Find where the given text appears and provide that cell's center as [X, Y] coordinate. 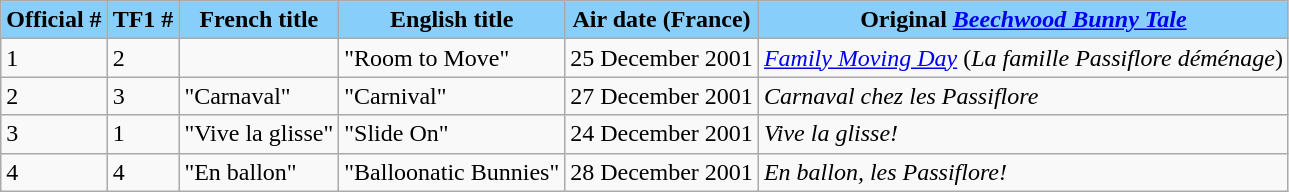
"Room to Move" [452, 58]
Vive la glisse! [1023, 134]
Carnaval chez les Passiflore [1023, 96]
"Slide On" [452, 134]
25 December 2001 [662, 58]
"Vive la glisse" [259, 134]
English title [452, 20]
"Carnival" [452, 96]
Air date (France) [662, 20]
24 December 2001 [662, 134]
Original Beechwood Bunny Tale [1023, 20]
"En ballon" [259, 172]
28 December 2001 [662, 172]
French title [259, 20]
En ballon, les Passiflore! [1023, 172]
TF1 # [143, 20]
"Carnaval" [259, 96]
Family Moving Day (La famille Passiflore déménage) [1023, 58]
27 December 2001 [662, 96]
"Balloonatic Bunnies" [452, 172]
Official # [54, 20]
